Detect which cell encompasses the target text, then output its [X, Y] center coordinate. 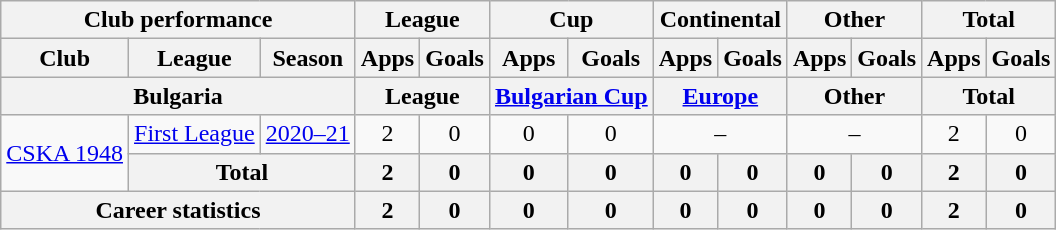
Bulgaria [178, 96]
Club performance [178, 20]
Season [308, 58]
First League [195, 134]
CSKA 1948 [65, 153]
Cup [571, 20]
Club [65, 58]
Continental [720, 20]
Europe [720, 96]
Career statistics [178, 210]
2020–21 [308, 134]
Bulgarian Cup [571, 96]
